Scan for the cell matching the given text and deliver its (x, y) coordinate at center. 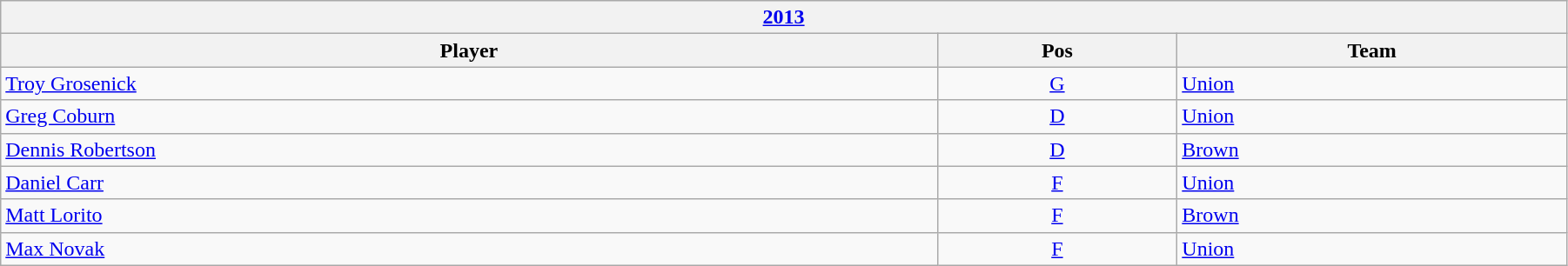
Player (469, 50)
Pos (1057, 50)
Troy Grosenick (469, 83)
Greg Coburn (469, 116)
2013 (784, 17)
Daniel Carr (469, 183)
Team (1372, 50)
Max Novak (469, 249)
Matt Lorito (469, 216)
Dennis Robertson (469, 150)
G (1057, 83)
